From the cell containing the given text, extract its center point as (x, y) coordinate. 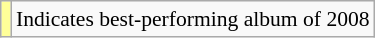
Indicates best-performing album of 2008 (193, 19)
